Detect which cell encompasses the target text, then output its (x, y) center coordinate. 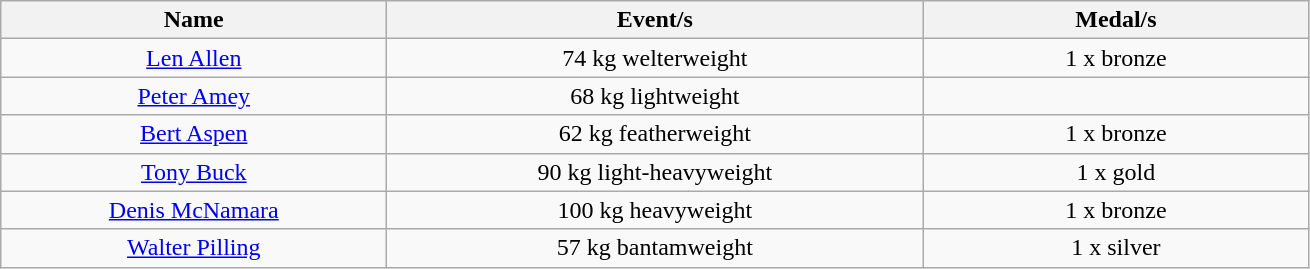
Name (194, 20)
Denis McNamara (194, 210)
Tony Buck (194, 172)
74 kg welterweight (655, 58)
1 x silver (1116, 248)
68 kg lightweight (655, 96)
57 kg bantamweight (655, 248)
62 kg featherweight (655, 134)
90 kg light-heavyweight (655, 172)
Len Allen (194, 58)
Peter Amey (194, 96)
Event/s (655, 20)
Bert Aspen (194, 134)
Walter Pilling (194, 248)
100 kg heavyweight (655, 210)
Medal/s (1116, 20)
1 x gold (1116, 172)
